Scan for the cell matching the given text and deliver its (x, y) coordinate at center. 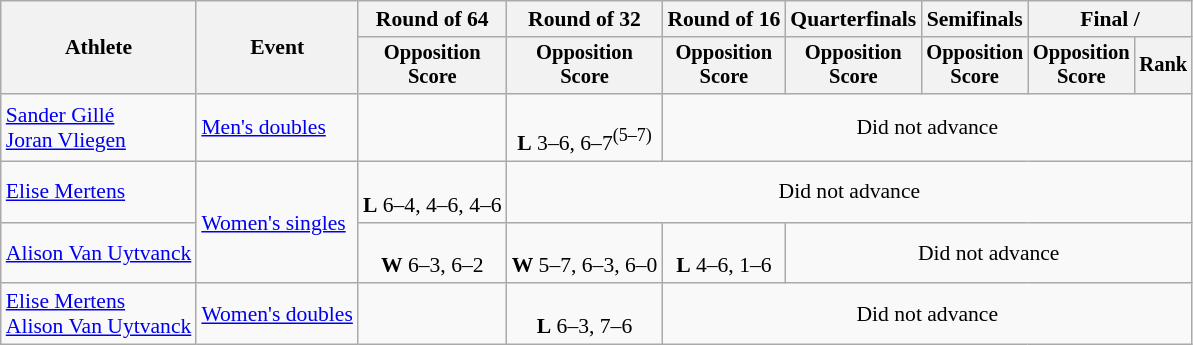
L 6–3, 7–6 (585, 314)
L 6–4, 4–6, 4–6 (432, 192)
Elise Mertens (99, 192)
W 5–7, 6–3, 6–0 (585, 252)
W 6–3, 6–2 (432, 252)
Sander GilléJoran Vliegen (99, 128)
Event (277, 48)
L 3–6, 6–7(5–7) (585, 128)
Quarterfinals (853, 19)
Athlete (99, 48)
Alison Van Uytvanck (99, 252)
Elise MertensAlison Van Uytvanck (99, 314)
Men's doubles (277, 128)
L 4–6, 1–6 (724, 252)
Final / (1110, 19)
Round of 16 (724, 19)
Women's singles (277, 222)
Round of 64 (432, 19)
Women's doubles (277, 314)
Rank (1164, 66)
Semifinals (974, 19)
Round of 32 (585, 19)
